Return the [x, y] coordinate for the center point of the cell that contains the specified text.  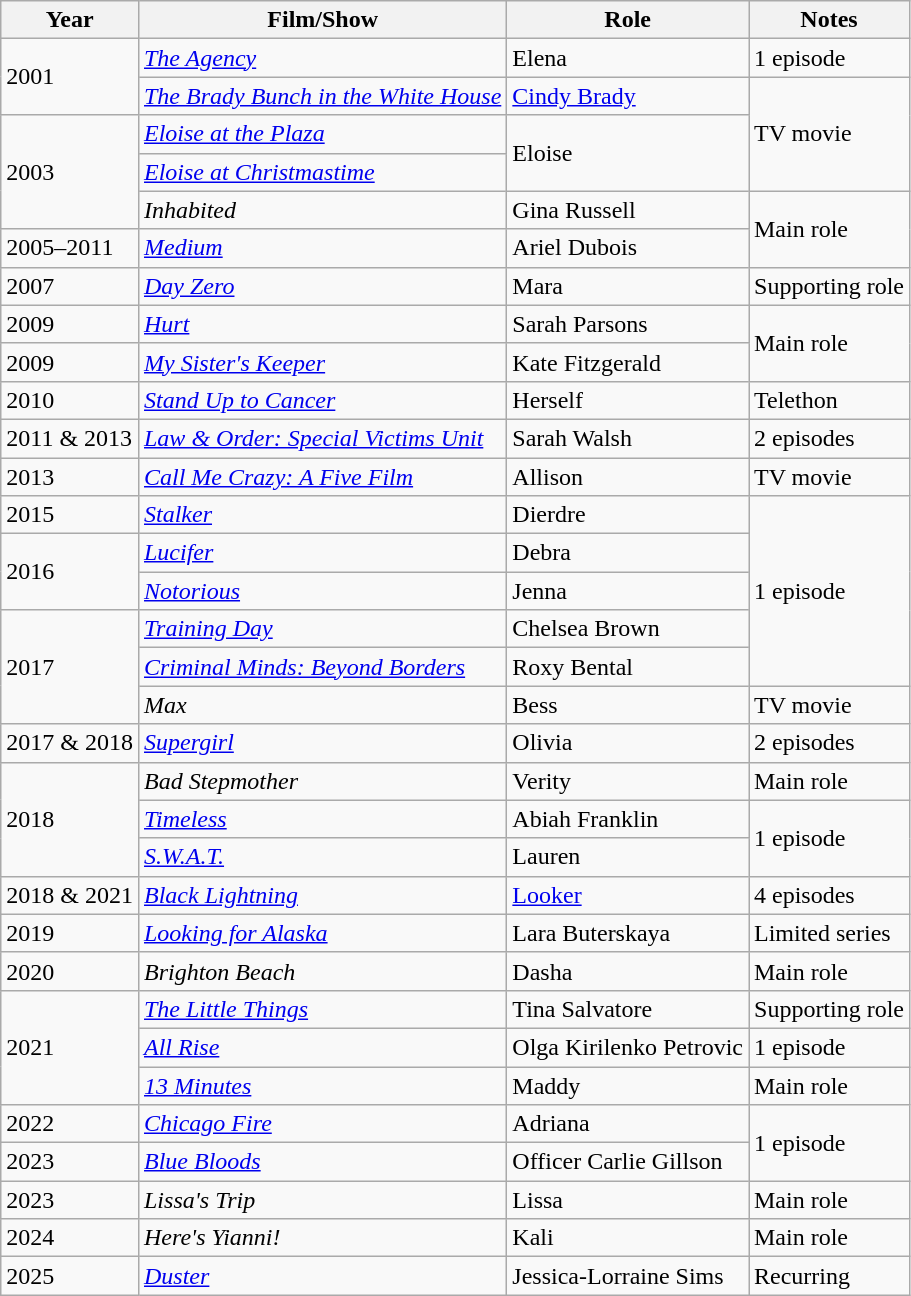
Chicago Fire [322, 1124]
Timeless [322, 819]
Cindy Brady [628, 96]
Lissa [628, 1200]
Criminal Minds: Beyond Borders [322, 667]
2001 [70, 77]
Debra [628, 553]
Duster [322, 1276]
Notes [828, 20]
Recurring [828, 1276]
2007 [70, 286]
2022 [70, 1124]
Kali [628, 1238]
Max [322, 705]
Call Me Crazy: A Five Film [322, 477]
Eloise [628, 153]
2019 [70, 933]
Jenna [628, 591]
2011 & 2013 [70, 438]
The Brady Bunch in the White House [322, 96]
Black Lightning [322, 895]
2021 [70, 1047]
Eloise at the Plaza [322, 134]
Lara Buterskaya [628, 933]
Looking for Alaska [322, 933]
Notorious [322, 591]
2003 [70, 172]
Supergirl [322, 743]
2015 [70, 515]
Lucifer [322, 553]
2013 [70, 477]
Telethon [828, 400]
2018 & 2021 [70, 895]
Film/Show [322, 20]
Looker [628, 895]
13 Minutes [322, 1085]
2010 [70, 400]
Olivia [628, 743]
2020 [70, 971]
Limited series [828, 933]
Year [70, 20]
Tina Salvatore [628, 1009]
2016 [70, 572]
Bad Stepmother [322, 781]
The Agency [322, 58]
Abiah Franklin [628, 819]
Kate Fitzgerald [628, 362]
Adriana [628, 1124]
Jessica-Lorraine Sims [628, 1276]
2024 [70, 1238]
2025 [70, 1276]
Verity [628, 781]
Role [628, 20]
Lauren [628, 857]
2018 [70, 819]
Lissa's Trip [322, 1200]
Olga Kirilenko Petrovic [628, 1047]
Law & Order: Special Victims Unit [322, 438]
Sarah Parsons [628, 324]
2005–2011 [70, 248]
Stalker [322, 515]
Inhabited [322, 210]
Allison [628, 477]
Chelsea Brown [628, 629]
2017 & 2018 [70, 743]
4 episodes [828, 895]
Mara [628, 286]
Herself [628, 400]
Blue Bloods [322, 1162]
Roxy Bental [628, 667]
2017 [70, 667]
S.W.A.T. [322, 857]
Officer Carlie Gillson [628, 1162]
Sarah Walsh [628, 438]
Bess [628, 705]
Hurt [322, 324]
Ariel Dubois [628, 248]
Brighton Beach [322, 971]
Elena [628, 58]
The Little Things [322, 1009]
Here's Yianni! [322, 1238]
All Rise [322, 1047]
Medium [322, 248]
Maddy [628, 1085]
Dasha [628, 971]
Dierdre [628, 515]
Eloise at Christmastime [322, 172]
Day Zero [322, 286]
Stand Up to Cancer [322, 400]
Gina Russell [628, 210]
Training Day [322, 629]
My Sister's Keeper [322, 362]
